Locate the cell with the specified text and output its (X, Y) center coordinate. 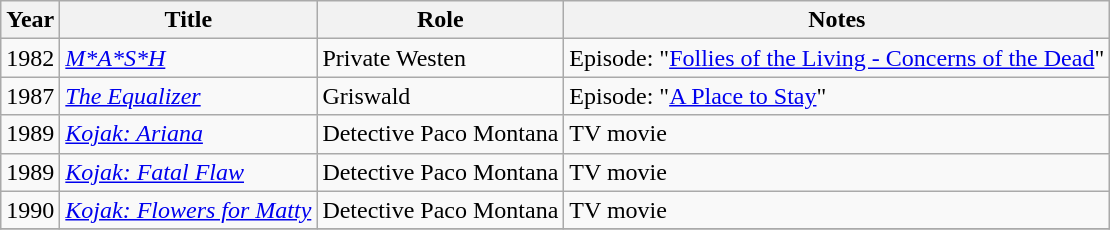
Episode: "A Place to Stay" (837, 96)
Role (440, 20)
Griswald (440, 96)
1987 (30, 96)
Notes (837, 20)
M*A*S*H (188, 58)
Private Westen (440, 58)
Episode: "Follies of the Living - Concerns of the Dead" (837, 58)
Title (188, 20)
Kojak: Ariana (188, 134)
The Equalizer (188, 96)
1990 (30, 210)
Kojak: Flowers for Matty (188, 210)
Kojak: Fatal Flaw (188, 172)
1982 (30, 58)
Year (30, 20)
